Return the (x, y) coordinate for the center point of the cell that contains the specified text.  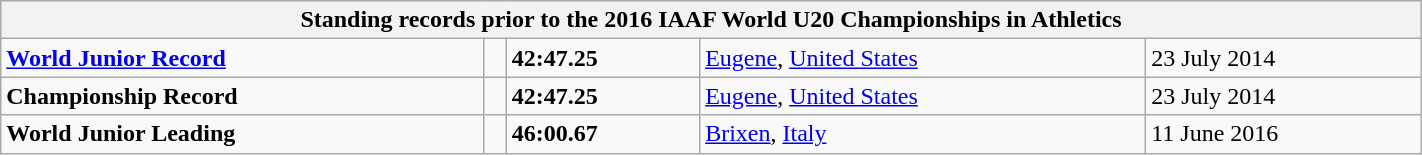
Standing records prior to the 2016 IAAF World U20 Championships in Athletics (711, 20)
Brixen, Italy (923, 134)
11 June 2016 (1284, 134)
Championship Record (242, 96)
46:00.67 (602, 134)
World Junior Record (242, 58)
World Junior Leading (242, 134)
